Return the [X, Y] coordinate for the center point of the cell that contains the specified text.  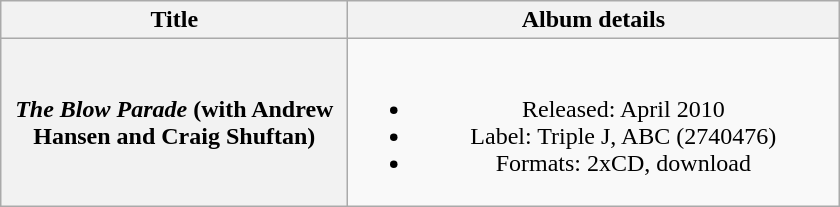
Released: April 2010Label: Triple J, ABC (2740476)Formats: 2xCD, download [594, 122]
Title [174, 20]
The Blow Parade (with Andrew Hansen and Craig Shuftan) [174, 122]
Album details [594, 20]
